Locate the cell with the specified text and output its (x, y) center coordinate. 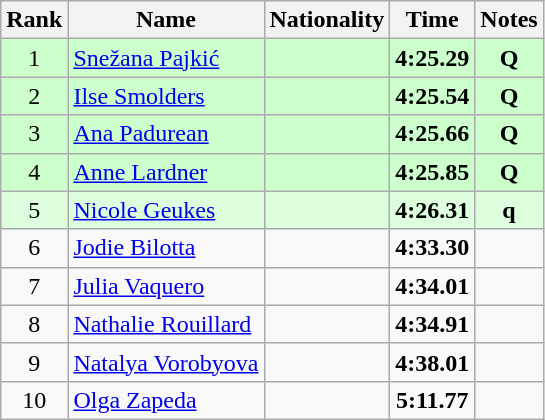
Julia Vaquero (166, 286)
Time (432, 20)
5 (34, 210)
5:11.77 (432, 400)
Jodie Bilotta (166, 248)
Notes (509, 20)
4:38.01 (432, 362)
7 (34, 286)
3 (34, 134)
Nationality (327, 20)
Natalya Vorobyova (166, 362)
Rank (34, 20)
4:33.30 (432, 248)
4:25.66 (432, 134)
Ana Padurean (166, 134)
Anne Lardner (166, 172)
q (509, 210)
4 (34, 172)
Nicole Geukes (166, 210)
4:34.91 (432, 324)
Nathalie Rouillard (166, 324)
4:25.85 (432, 172)
10 (34, 400)
1 (34, 58)
4:25.29 (432, 58)
6 (34, 248)
Snežana Pajkić (166, 58)
4:25.54 (432, 96)
9 (34, 362)
Name (166, 20)
4:34.01 (432, 286)
4:26.31 (432, 210)
2 (34, 96)
Olga Zapeda (166, 400)
Ilse Smolders (166, 96)
8 (34, 324)
